Locate the cell with the specified text and output its [X, Y] center coordinate. 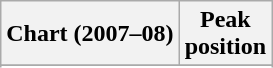
Chart (2007–08) [90, 34]
Peakposition [225, 34]
